Determine the [X, Y] coordinate at the center of the cell enclosing the given text.  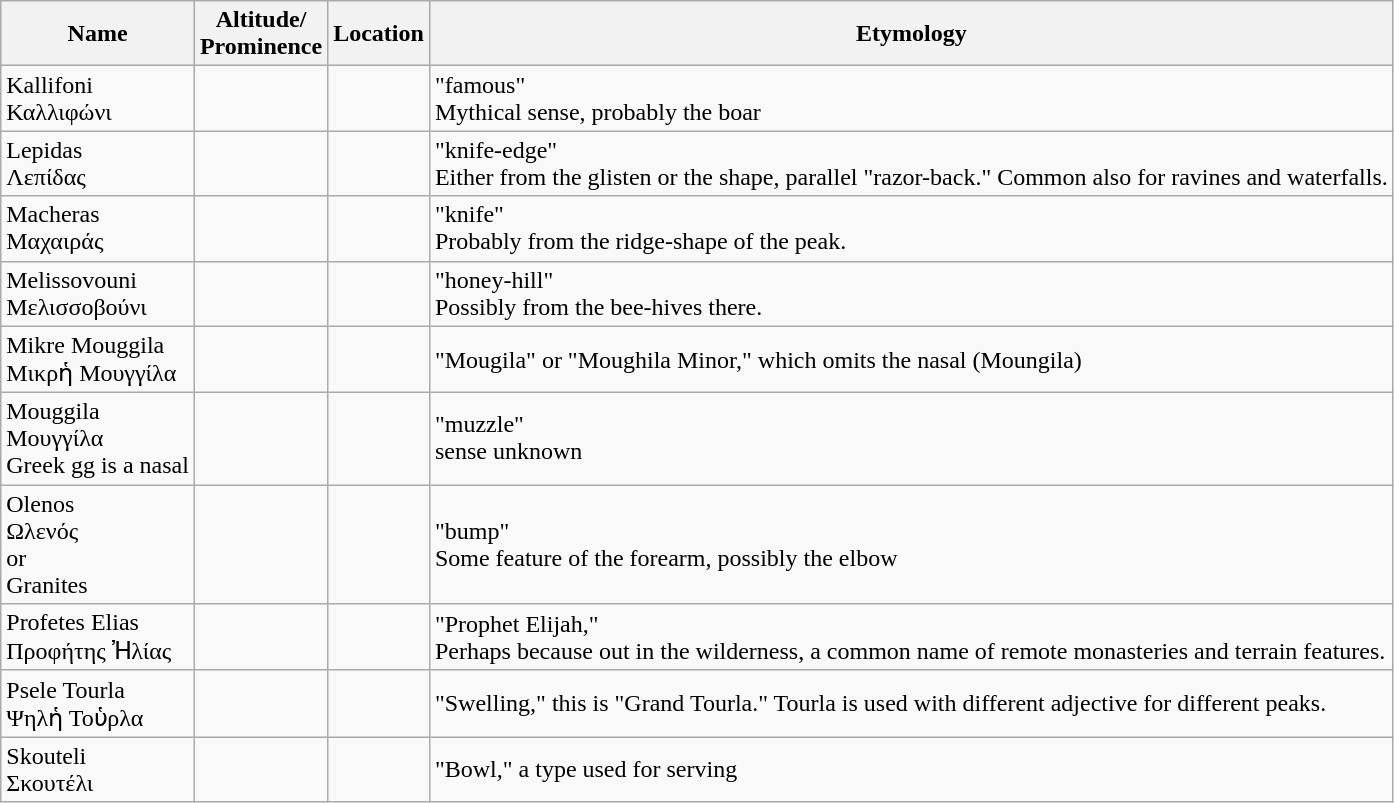
KallifoniΚαλλιφώνι [98, 98]
Altitude/Prominence [260, 34]
Mikre MouggilaΜικρἡ Μουγγίλα [98, 360]
Etymology [911, 34]
Location [379, 34]
"honey-hill"Possibly from the bee-hives there. [911, 294]
MacherasΜαχαιράς [98, 228]
"Swelling," this is "Grand Tourla." Tourla is used with different adjective for different peaks. [911, 704]
LepidasΛεπίδας [98, 164]
Psele TourlaΨηλἡ Τοὑρλα [98, 704]
Name [98, 34]
SkouteliΣκουτέλι [98, 770]
"bump"Some feature of the forearm, possibly the elbow [911, 544]
"knife"Probably from the ridge-shape of the peak. [911, 228]
"Mougila" or "Moughila Minor," which omits the nasal (Moungila) [911, 360]
"knife-edge"Either from the glisten or the shape, parallel "razor-back." Common also for ravines and waterfalls. [911, 164]
MelissovouniΜελισσοβούνι [98, 294]
OlenosΩλενόςorGranites [98, 544]
"Prophet Elijah,"Perhaps because out in the wilderness, a common name of remote monasteries and terrain features. [911, 638]
MouggilaΜουγγίλαGreek gg is a nasal [98, 439]
"Bowl," a type used for serving [911, 770]
Profetes EliasΠροφήτης Ἠλίας [98, 638]
"famous"Mythical sense, probably the boar [911, 98]
"muzzle"sense unknown [911, 439]
